Output the (X, Y) coordinate of the center of the cell containing the given text.  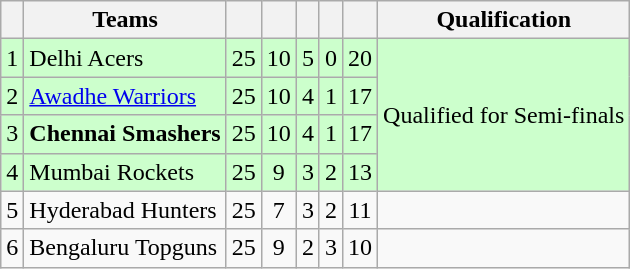
11 (360, 210)
Teams (125, 20)
Delhi Acers (125, 58)
Bengaluru Topguns (125, 248)
Hyderabad Hunters (125, 210)
Awadhe Warriors (125, 96)
Chennai Smashers (125, 134)
0 (330, 58)
13 (360, 172)
Qualification (504, 20)
20 (360, 58)
Mumbai Rockets (125, 172)
7 (278, 210)
Qualified for Semi-finals (504, 115)
6 (12, 248)
